Output the [X, Y] coordinate of the center of the cell containing the given text.  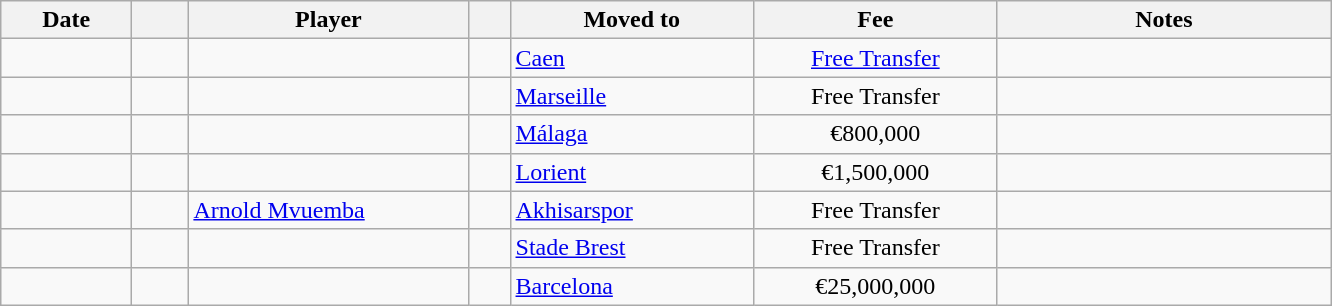
€800,000 [876, 134]
Notes [1164, 20]
Fee [876, 20]
Stade Brest [632, 248]
Akhisarspor [632, 210]
Caen [632, 58]
Player [328, 20]
€1,500,000 [876, 172]
Moved to [632, 20]
Barcelona [632, 286]
Arnold Mvuemba [328, 210]
€25,000,000 [876, 286]
Lorient [632, 172]
Málaga [632, 134]
Date [66, 20]
Marseille [632, 96]
